Extract the (x, y) coordinate from the center of the cell holding the provided text.  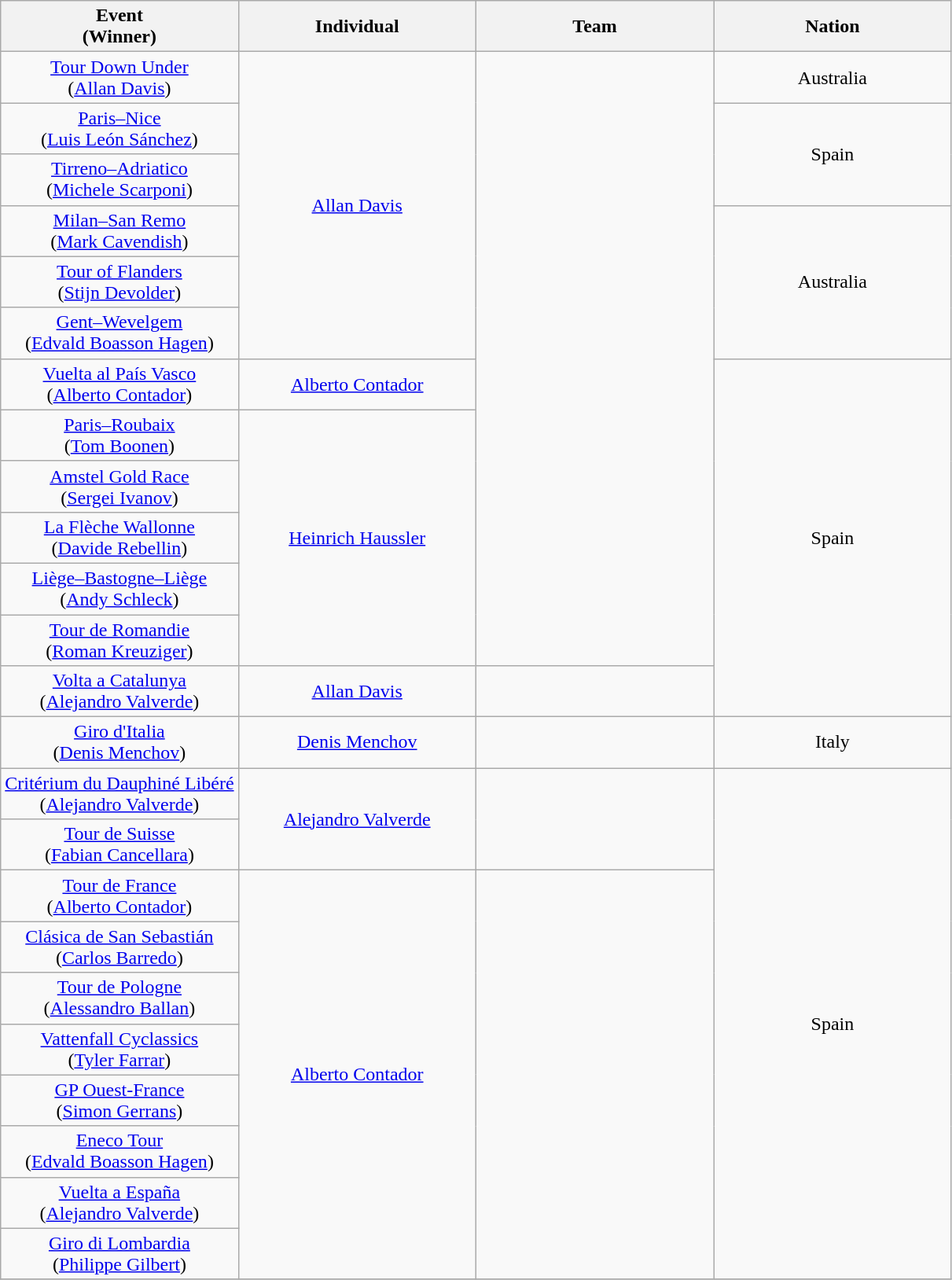
Giro di Lombardia(Philippe Gilbert) (119, 1253)
Vuelta al País Vasco(Alberto Contador) (119, 384)
Tour de Romandie(Roman Kreuziger) (119, 640)
Volta a Catalunya(Alejandro Valverde) (119, 692)
Paris–Nice(Luis León Sánchez) (119, 129)
Heinrich Haussler (357, 538)
Denis Menchov (357, 742)
Tour of Flanders(Stijn Devolder) (119, 281)
La Flèche Wallonne(Davide Rebellin) (119, 538)
Giro d'Italia(Denis Menchov) (119, 742)
Vattenfall Cyclassics(Tyler Farrar) (119, 1049)
Tirreno–Adriatico(Michele Scarponi) (119, 179)
Vuelta a España(Alejandro Valverde) (119, 1203)
Tour de France(Alberto Contador) (119, 896)
Paris–Roubaix(Tom Boonen) (119, 436)
Gent–Wevelgem(Edvald Boasson Hagen) (119, 333)
Liège–Bastogne–Liège(Andy Schleck) (119, 588)
GP Ouest-France(Simon Gerrans) (119, 1101)
Clásica de San Sebastián(Carlos Barredo) (119, 947)
Critérium du Dauphiné Libéré(Alejandro Valverde) (119, 794)
Alejandro Valverde (357, 819)
Event(Winner) (119, 27)
Individual (357, 27)
Amstel Gold Race(Sergei Ivanov) (119, 486)
Nation (833, 27)
Tour de Pologne(Alessandro Ballan) (119, 999)
Tour Down Under(Allan Davis) (119, 77)
Milan–San Remo(Mark Cavendish) (119, 231)
Eneco Tour(Edvald Boasson Hagen) (119, 1151)
Team (594, 27)
Tour de Suisse(Fabian Cancellara) (119, 844)
Italy (833, 742)
